Capture the cell that displays the provided text and extract its [x, y] central coordinate. 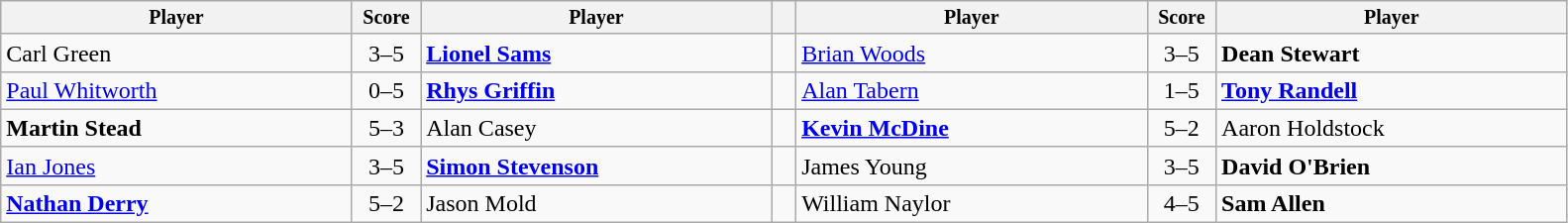
Jason Mold [596, 203]
Nathan Derry [176, 203]
0–5 [386, 90]
Alan Casey [596, 128]
Aaron Holdstock [1392, 128]
Simon Stevenson [596, 166]
4–5 [1181, 203]
Kevin McDine [972, 128]
David O'Brien [1392, 166]
1–5 [1181, 90]
Ian Jones [176, 166]
Dean Stewart [1392, 53]
Lionel Sams [596, 53]
Brian Woods [972, 53]
Rhys Griffin [596, 90]
Sam Allen [1392, 203]
Alan Tabern [972, 90]
Carl Green [176, 53]
James Young [972, 166]
William Naylor [972, 203]
Tony Randell [1392, 90]
5–3 [386, 128]
Paul Whitworth [176, 90]
Martin Stead [176, 128]
